Search for the cell housing the specified text and yield its (x, y) center coordinate. 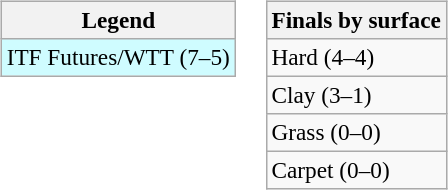
Hard (4–4) (356, 57)
Clay (3–1) (356, 95)
Grass (0–0) (356, 133)
Legend (118, 20)
ITF Futures/WTT (7–5) (118, 57)
Carpet (0–0) (356, 171)
Finals by surface (356, 20)
